Provide the (X, Y) coordinate of the cell's center where the given text is located.  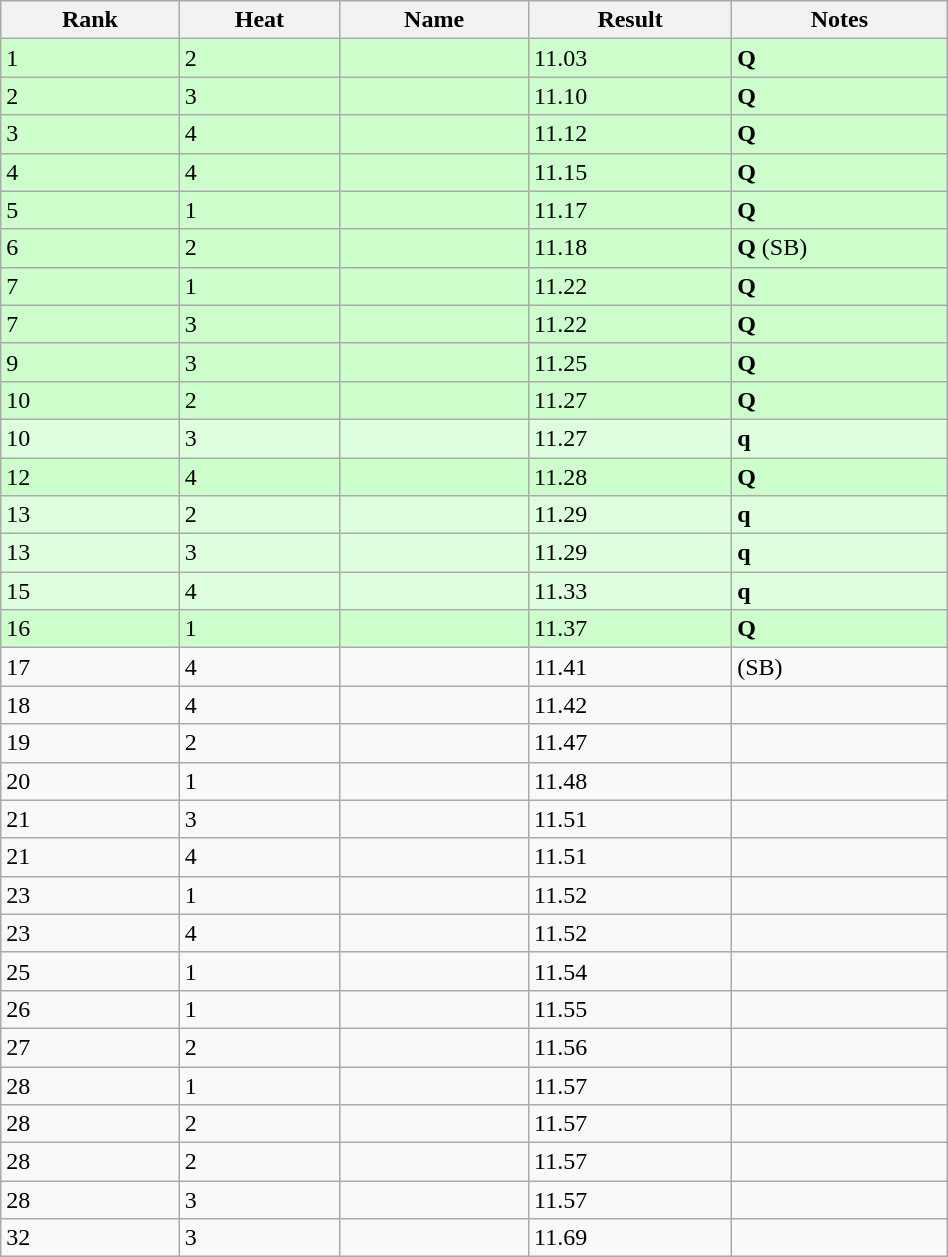
11.12 (630, 134)
18 (90, 705)
Heat (259, 20)
17 (90, 667)
11.17 (630, 210)
27 (90, 1047)
11.18 (630, 248)
16 (90, 629)
(SB) (840, 667)
32 (90, 1238)
11.37 (630, 629)
12 (90, 477)
11.28 (630, 477)
Result (630, 20)
25 (90, 971)
15 (90, 591)
11.41 (630, 667)
11.54 (630, 971)
Q (SB) (840, 248)
19 (90, 743)
20 (90, 781)
11.42 (630, 705)
Name (434, 20)
11.56 (630, 1047)
11.03 (630, 58)
Rank (90, 20)
11.55 (630, 1009)
26 (90, 1009)
11.69 (630, 1238)
11.47 (630, 743)
11.33 (630, 591)
11.15 (630, 172)
9 (90, 362)
11.25 (630, 362)
11.48 (630, 781)
5 (90, 210)
11.10 (630, 96)
Notes (840, 20)
6 (90, 248)
